Identify which cell holds the provided text, then report its [X, Y] central coordinate. 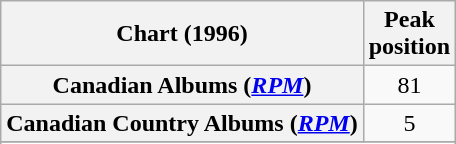
Canadian Albums (RPM) [182, 85]
5 [409, 123]
81 [409, 85]
Peakposition [409, 34]
Chart (1996) [182, 34]
Canadian Country Albums (RPM) [182, 123]
